Scan for the cell matching the given text and deliver its [X, Y] coordinate at center. 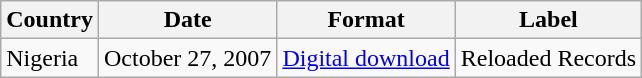
Label [548, 20]
Country [50, 20]
Digital download [366, 58]
Reloaded Records [548, 58]
Date [187, 20]
Nigeria [50, 58]
October 27, 2007 [187, 58]
Format [366, 20]
